Return the [X, Y] coordinate for the center point of the cell that contains the specified text.  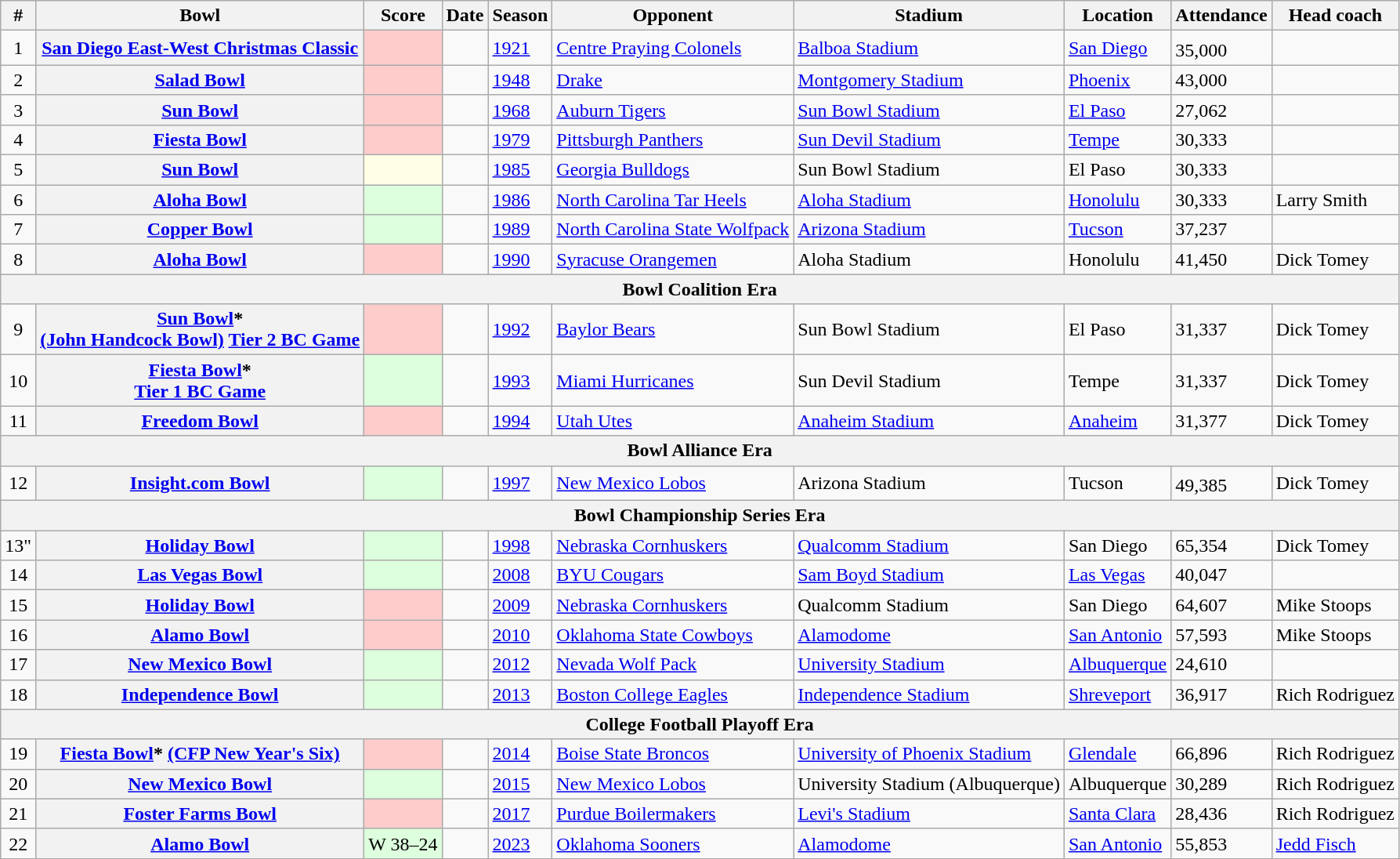
36,917 [1221, 694]
Miami Hurricanes [673, 381]
Santa Clara [1117, 814]
2015 [520, 784]
1998 [520, 545]
Las Vegas [1117, 575]
10 [19, 381]
15 [19, 605]
4 [19, 140]
Pittsburgh Panthers [673, 140]
Fiesta Bowl*Tier 1 BC Game [201, 381]
2023 [520, 843]
14 [19, 575]
Georgia Bulldogs [673, 170]
40,047 [1221, 575]
6 [19, 200]
Nevada Wolf Pack [673, 665]
Oklahoma Sooners [673, 843]
65,354 [1221, 545]
University Stadium [929, 665]
1921 [520, 49]
18 [19, 694]
Bowl Championship Series Era [700, 516]
Montgomery Stadium [929, 80]
19 [19, 754]
University of Phoenix Stadium [929, 754]
12 [19, 483]
1 [19, 49]
Fiesta Bowl* (CFP New Year's Six) [201, 754]
Bowl Coalition Era [700, 289]
Phoenix [1117, 80]
Sam Boyd Stadium [929, 575]
Opponent [673, 16]
30,289 [1221, 784]
43,000 [1221, 80]
16 [19, 635]
Boise State Broncos [673, 754]
Copper Bowl [201, 230]
2013 [520, 694]
49,385 [1221, 483]
1994 [520, 421]
41,450 [1221, 259]
Boston College Eagles [673, 694]
Larry Smith [1335, 200]
20 [19, 784]
Fiesta Bowl [201, 140]
Baylor Bears [673, 329]
37,237 [1221, 230]
W 38–24 [403, 843]
Las Vegas Bowl [201, 575]
Balboa Stadium [929, 49]
North Carolina Tar Heels [673, 200]
1948 [520, 80]
Purdue Boilermakers [673, 814]
27,062 [1221, 110]
1990 [520, 259]
2014 [520, 754]
Location [1117, 16]
Shreveport [1117, 694]
Centre Praying Colonels [673, 49]
Salad Bowl [201, 80]
2017 [520, 814]
2012 [520, 665]
2009 [520, 605]
3 [19, 110]
Attendance [1221, 16]
Bowl Alliance Era [700, 451]
San Diego East-West Christmas Classic [201, 49]
Head coach [1335, 16]
1993 [520, 381]
Bowl [201, 16]
22 [19, 843]
35,000 [1221, 49]
21 [19, 814]
Freedom Bowl [201, 421]
1979 [520, 140]
66,896 [1221, 754]
Date [465, 16]
2 [19, 80]
Foster Farms Bowl [201, 814]
5 [19, 170]
BYU Cougars [673, 575]
57,593 [1221, 635]
1968 [520, 110]
13" [19, 545]
Anaheim Stadium [929, 421]
9 [19, 329]
64,607 [1221, 605]
2008 [520, 575]
17 [19, 665]
11 [19, 421]
# [19, 16]
Jedd Fisch [1335, 843]
Anaheim [1117, 421]
55,853 [1221, 843]
Insight.com Bowl [201, 483]
North Carolina State Wolfpack [673, 230]
31,377 [1221, 421]
Season [520, 16]
Stadium [929, 16]
28,436 [1221, 814]
1986 [520, 200]
College Football Playoff Era [700, 724]
Glendale [1117, 754]
24,610 [1221, 665]
University Stadium (Albuquerque) [929, 784]
Score [403, 16]
1992 [520, 329]
Independence Bowl [201, 694]
Utah Utes [673, 421]
Independence Stadium [929, 694]
1997 [520, 483]
1989 [520, 230]
7 [19, 230]
Drake [673, 80]
Oklahoma State Cowboys [673, 635]
1985 [520, 170]
Syracuse Orangemen [673, 259]
Sun Bowl*(John Handcock Bowl) Tier 2 BC Game [201, 329]
Levi's Stadium [929, 814]
8 [19, 259]
Auburn Tigers [673, 110]
2010 [520, 635]
